Output the (X, Y) coordinate of the center of the cell containing the given text.  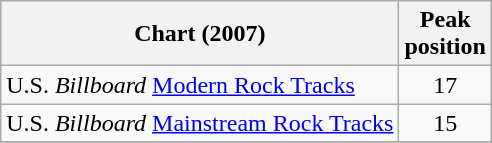
U.S. Billboard Mainstream Rock Tracks (200, 123)
U.S. Billboard Modern Rock Tracks (200, 85)
15 (445, 123)
Chart (2007) (200, 34)
Peakposition (445, 34)
17 (445, 85)
